Provide the (X, Y) coordinate of the cell's center where the given text is located.  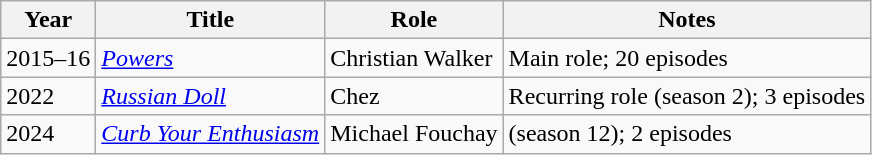
Notes (687, 20)
Title (210, 20)
2015–16 (48, 58)
Powers (210, 58)
Main role; 20 episodes (687, 58)
Christian Walker (414, 58)
Russian Doll (210, 96)
Year (48, 20)
Curb Your Enthusiasm (210, 134)
2022 (48, 96)
Chez (414, 96)
(season 12); 2 episodes (687, 134)
Michael Fouchay (414, 134)
Role (414, 20)
2024 (48, 134)
Recurring role (season 2); 3 episodes (687, 96)
